Output the (X, Y) coordinate of the center of the cell containing the given text.  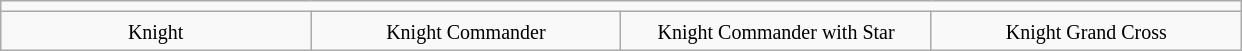
Knight Grand Cross (1086, 31)
Knight Commander (466, 31)
Knight Commander with Star (776, 31)
Knight (156, 31)
